Output the (x, y) coordinate of the center of the cell containing the given text.  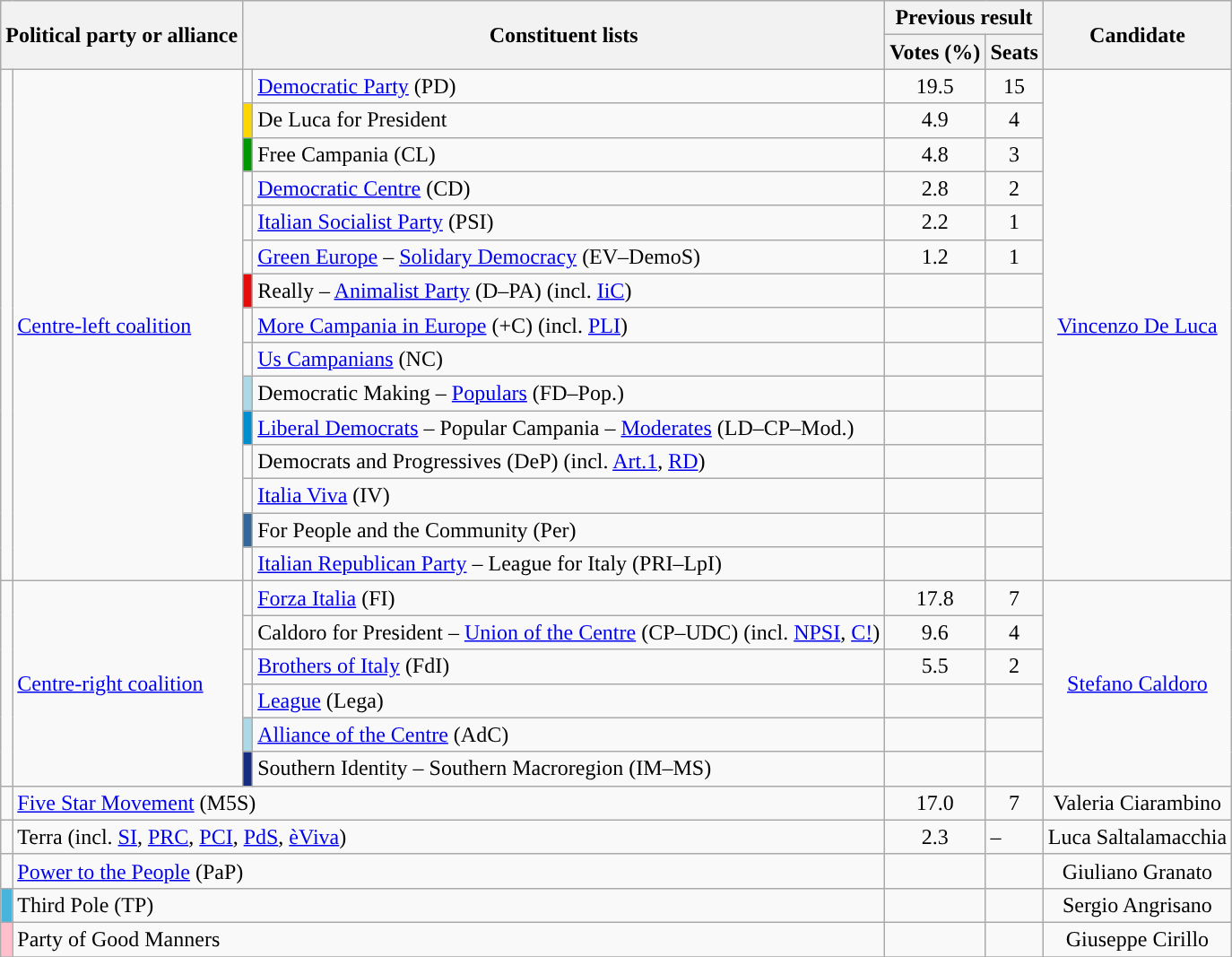
1.2 (935, 257)
Democratic Making – Populars (FD–Pop.) (568, 393)
Italia Viva (IV) (568, 496)
Vincenzo De Luca (1137, 325)
3 (1014, 154)
– (1014, 837)
Votes (%) (935, 52)
9.6 (935, 632)
Liberal Democrats – Popular Campania – Moderates (LD–CP–Mod.) (568, 428)
Seats (1014, 52)
Luca Saltalamacchia (1137, 837)
Green Europe – Solidary Democracy (EV–DemoS) (568, 257)
Democrats and Progressives (DeP) (incl. Art.1, RD) (568, 462)
Forza Italia (FI) (568, 598)
Brothers of Italy (FdI) (568, 666)
Democratic Party (PD) (568, 86)
4.8 (935, 154)
Third Pole (TP) (448, 905)
5.5 (935, 666)
Valeria Ciarambino (1137, 803)
Previous result (965, 18)
Caldoro for President – Union of the Centre (CP–UDC) (incl. NPSI, C!) (568, 632)
Southern Identity – Southern Macroregion (IM–MS) (568, 769)
2.2 (935, 222)
Italian Socialist Party (PSI) (568, 222)
Giuliano Granato (1137, 871)
Candidate (1137, 35)
Alliance of the Centre (AdC) (568, 735)
Terra (incl. SI, PRC, PCI, PdS, èViva) (448, 837)
Italian Republican Party – League for Italy (PRI–LpI) (568, 564)
De Luca for President (568, 120)
Stefano Caldoro (1137, 683)
17.8 (935, 598)
15 (1014, 86)
19.5 (935, 86)
17.0 (935, 803)
Giuseppe Cirillo (1137, 939)
More Campania in Europe (+C) (incl. PLI) (568, 325)
Us Campanians (NC) (568, 359)
Five Star Movement (M5S) (448, 803)
Democratic Centre (CD) (568, 188)
Sergio Angrisano (1137, 905)
Centre-left coalition (127, 325)
2.8 (935, 188)
For People and the Community (Per) (568, 530)
League (Lega) (568, 700)
4.9 (935, 120)
Power to the People (PaP) (448, 871)
Political party or alliance (122, 35)
Really – Animalist Party (D–PA) (incl. IiC) (568, 291)
Centre-right coalition (127, 683)
Party of Good Manners (448, 939)
2.3 (935, 837)
Free Campania (CL) (568, 154)
Constituent lists (564, 35)
